Pinpoint the cell where the given text exists, returning its [x, y] midpoint coordinate. 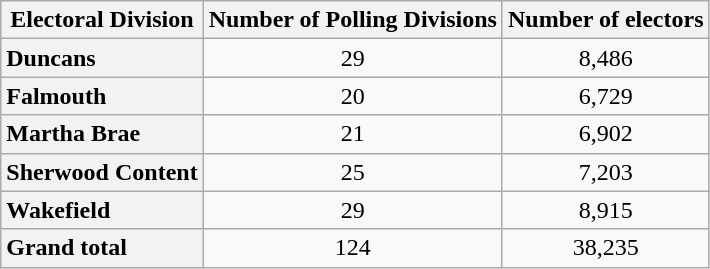
Sherwood Content [102, 172]
8,486 [606, 58]
38,235 [606, 248]
6,902 [606, 134]
Falmouth [102, 96]
20 [352, 96]
Electoral Division [102, 20]
124 [352, 248]
Grand total [102, 248]
Wakefield [102, 210]
8,915 [606, 210]
Martha Brae [102, 134]
Duncans [102, 58]
25 [352, 172]
7,203 [606, 172]
6,729 [606, 96]
Number of electors [606, 20]
21 [352, 134]
Number of Polling Divisions [352, 20]
